For the text-containing cell, return its midpoint in [X, Y] coordinate format. 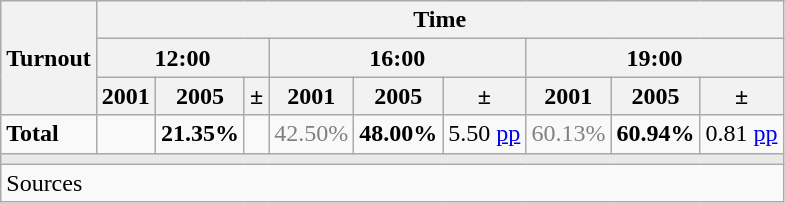
21.35% [200, 134]
12:00 [182, 58]
Turnout [49, 58]
48.00% [398, 134]
16:00 [398, 58]
Sources [392, 183]
42.50% [312, 134]
0.81 pp [742, 134]
Time [440, 20]
19:00 [654, 58]
60.13% [568, 134]
60.94% [656, 134]
5.50 pp [484, 134]
Total [49, 134]
